Extract the (x, y) coordinate from the center of the cell holding the provided text.  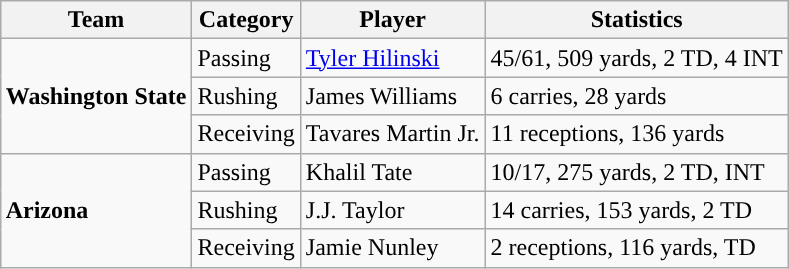
10/17, 275 yards, 2 TD, INT (636, 172)
Arizona (96, 210)
2 receptions, 116 yards, TD (636, 248)
Tyler Hilinski (392, 58)
6 carries, 28 yards (636, 96)
Jamie Nunley (392, 248)
J.J. Taylor (392, 210)
14 carries, 153 yards, 2 TD (636, 210)
11 receptions, 136 yards (636, 134)
Washington State (96, 96)
Tavares Martin Jr. (392, 134)
Team (96, 20)
45/61, 509 yards, 2 TD, 4 INT (636, 58)
James Williams (392, 96)
Player (392, 20)
Khalil Tate (392, 172)
Category (246, 20)
Statistics (636, 20)
